Detect which cell encompasses the target text, then output its [X, Y] center coordinate. 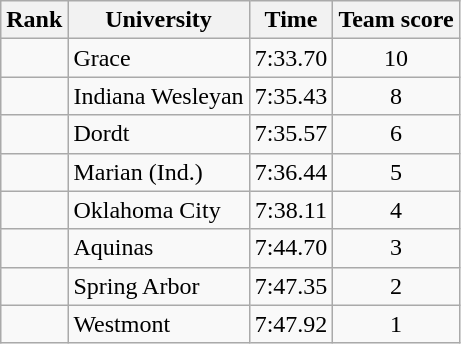
University [158, 20]
Rank [34, 20]
Time [291, 20]
7:36.44 [291, 172]
Indiana Wesleyan [158, 96]
7:35.57 [291, 134]
7:35.43 [291, 96]
1 [396, 324]
Dordt [158, 134]
6 [396, 134]
7:33.70 [291, 58]
7:38.11 [291, 210]
5 [396, 172]
Marian (Ind.) [158, 172]
Team score [396, 20]
Westmont [158, 324]
2 [396, 286]
Aquinas [158, 248]
8 [396, 96]
3 [396, 248]
Spring Arbor [158, 286]
7:44.70 [291, 248]
4 [396, 210]
10 [396, 58]
Grace [158, 58]
7:47.35 [291, 286]
Oklahoma City [158, 210]
7:47.92 [291, 324]
